Capture the cell that displays the provided text and extract its (X, Y) central coordinate. 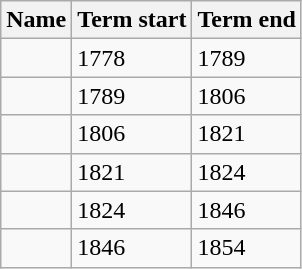
1778 (132, 58)
1854 (247, 248)
Term start (132, 20)
Name (36, 20)
Term end (247, 20)
